Output the [x, y] coordinate of the center of the cell containing the given text.  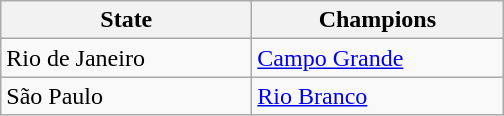
Rio de Janeiro [126, 58]
Champions [378, 20]
São Paulo [126, 96]
Campo Grande [378, 58]
State [126, 20]
Rio Branco [378, 96]
